For the text-containing cell, return its midpoint in [x, y] coordinate format. 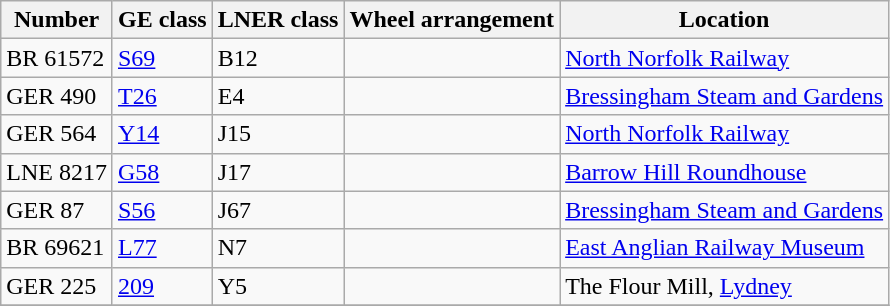
Number [57, 20]
T26 [162, 96]
E4 [278, 96]
GER 87 [57, 210]
LNE 8217 [57, 172]
BR 61572 [57, 58]
S56 [162, 210]
BR 69621 [57, 248]
Barrow Hill Roundhouse [724, 172]
LNER class [278, 20]
N7 [278, 248]
Wheel arrangement [452, 20]
J17 [278, 172]
G58 [162, 172]
GER 490 [57, 96]
The Flour Mill, Lydney [724, 286]
J15 [278, 134]
S69 [162, 58]
East Anglian Railway Museum [724, 248]
L77 [162, 248]
Location [724, 20]
GE class [162, 20]
Y14 [162, 134]
J67 [278, 210]
GER 225 [57, 286]
B12 [278, 58]
GER 564 [57, 134]
Y5 [278, 286]
209 [162, 286]
